Determine the [X, Y] coordinate at the center of the cell enclosing the given text.  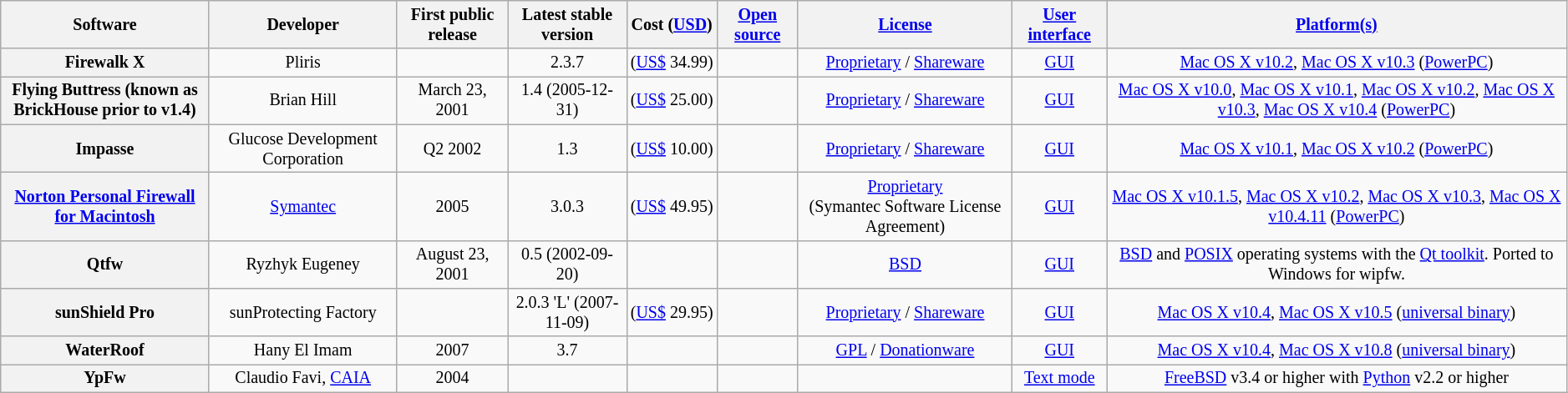
(US$ 49.95) [672, 207]
FreeBSD v3.4 or higher with Python v2.2 or higher [1337, 379]
Developer [302, 25]
First public release [453, 25]
Proprietary(Symantec Software License Agreement) [906, 207]
Platform(s) [1337, 25]
BSD and POSIX operating systems with the Qt toolkit. Ported to Windows for wipfw. [1337, 264]
Glucose Development Corporation [302, 149]
Mac OS X v10.4, Mac OS X v10.5 (universal binary) [1337, 312]
Latest stable version [567, 25]
Flying Buttress (known as BrickHouse prior to v1.4) [105, 100]
WaterRoof [105, 350]
1.4 (2005-12-31) [567, 100]
Symantec [302, 207]
GPL / Donationware [906, 350]
sunProtecting Factory [302, 312]
2007 [453, 350]
License [906, 25]
Mac OS X v10.0, Mac OS X v10.1, Mac OS X v10.2, Mac OS X v10.3, Mac OS X v10.4 (PowerPC) [1337, 100]
Mac OS X v10.4, Mac OS X v10.8 (universal binary) [1337, 350]
March 23, 2001 [453, 100]
2005 [453, 207]
sunShield Pro [105, 312]
(US$ 34.99) [672, 63]
August 23, 2001 [453, 264]
Qtfw [105, 264]
Software [105, 25]
Mac OS X v10.1, Mac OS X v10.2 (PowerPC) [1337, 149]
Hany El Imam [302, 350]
Firewalk X [105, 63]
Impasse [105, 149]
2.0.3 'L' (2007-11-09) [567, 312]
Cost (USD) [672, 25]
1.3 [567, 149]
YpFw [105, 379]
3.7 [567, 350]
Pliris [302, 63]
Open source [757, 25]
2.3.7 [567, 63]
(US$ 10.00) [672, 149]
Ryzhyk Eugeney [302, 264]
0.5 (2002-09-20) [567, 264]
Mac OS X v10.1.5, Mac OS X v10.2, Mac OS X v10.3, Mac OS X v10.4.11 (PowerPC) [1337, 207]
Norton Personal Firewall for Macintosh [105, 207]
Claudio Favi, CAIA [302, 379]
Text mode [1059, 379]
User interface [1059, 25]
2004 [453, 379]
3.0.3 [567, 207]
BSD [906, 264]
(US$ 25.00) [672, 100]
(US$ 29.95) [672, 312]
Brian Hill [302, 100]
Q2 2002 [453, 149]
Mac OS X v10.2, Mac OS X v10.3 (PowerPC) [1337, 63]
